Search for the cell housing the specified text and yield its [x, y] center coordinate. 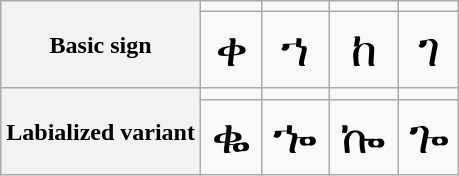
ኀ [296, 50]
ኰ [364, 137]
ጐ [428, 137]
Basic sign [101, 44]
ቀ [230, 50]
ኈ [296, 137]
ቈ [230, 137]
ከ [364, 50]
Labialized variant [101, 132]
ገ [428, 50]
